For the text-containing cell, return its midpoint in [x, y] coordinate format. 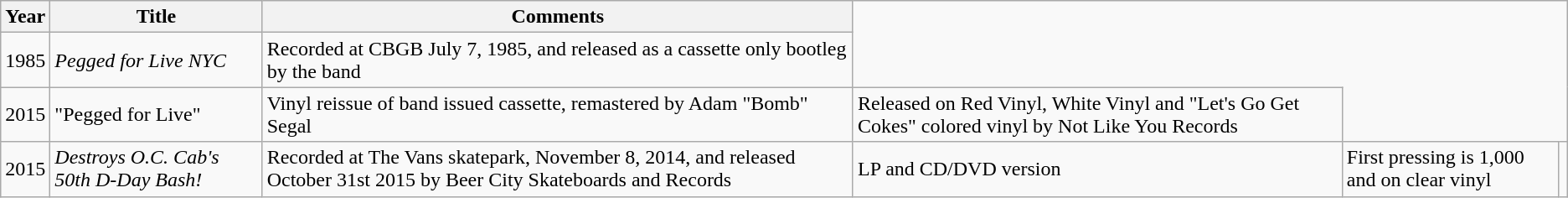
Year [25, 17]
Destroys O.C. Cab's 50th D-Day Bash! [156, 169]
Recorded at The Vans skatepark, November 8, 2014, and released October 31st 2015 by Beer City Skateboards and Records [558, 169]
"Pegged for Live" [156, 114]
Released on Red Vinyl, White Vinyl and "Let's Go Get Cokes" colored vinyl by Not Like You Records [1097, 114]
First pressing is 1,000 and on clear vinyl [1450, 169]
LP and CD/DVD version [1097, 169]
1985 [25, 60]
Comments [558, 17]
Vinyl reissue of band issued cassette, remastered by Adam "Bomb" Segal [558, 114]
Recorded at CBGB July 7, 1985, and released as a cassette only bootleg by the band [558, 60]
Pegged for Live NYC [156, 60]
Title [156, 17]
